Locate the cell with the specified text and output its [X, Y] center coordinate. 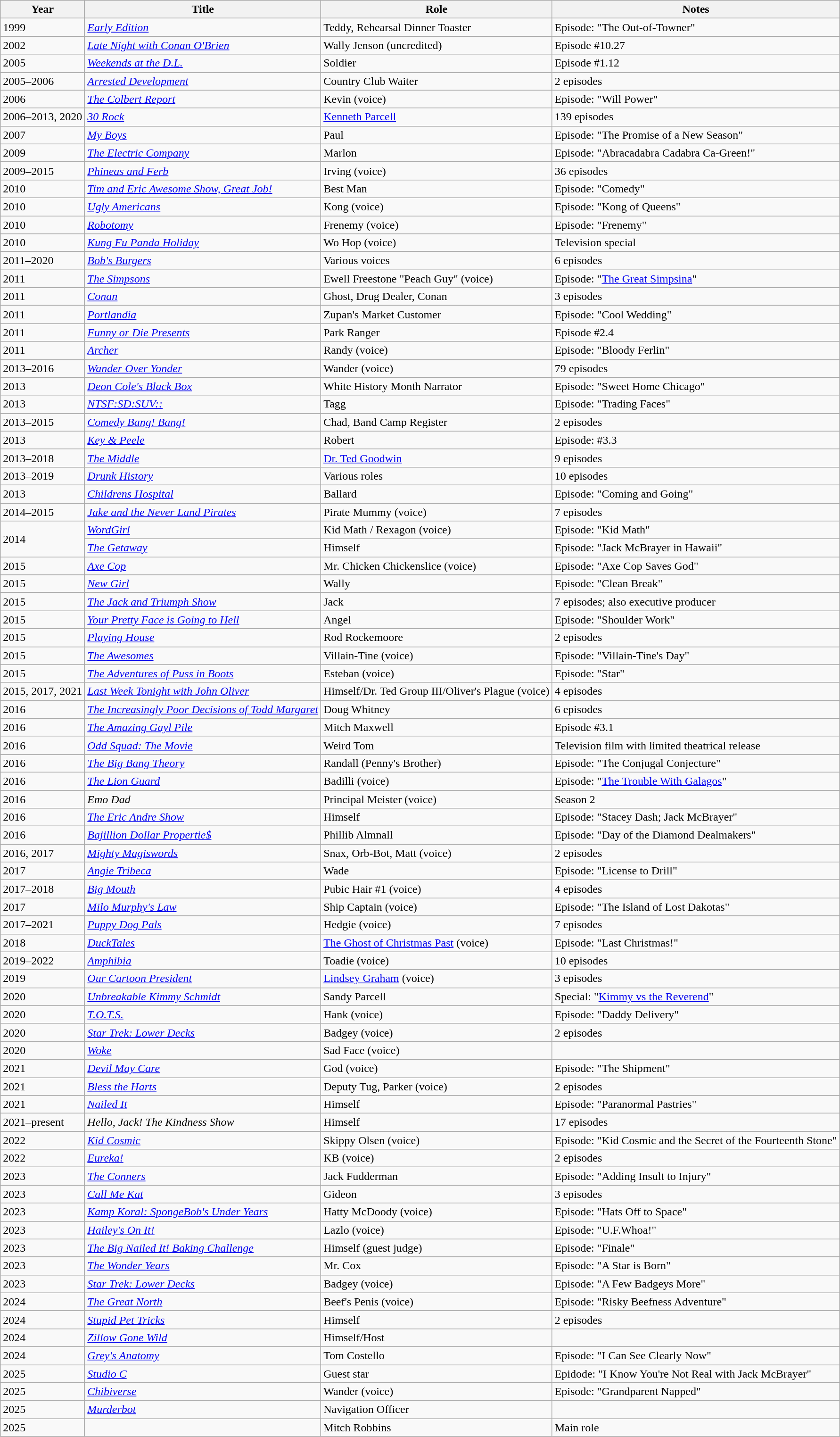
Episode: "The Island of Lost Dakotas" [696, 907]
Teddy, Rehearsal Dinner Toaster [436, 27]
Episode: "A Few Badgeys More" [696, 1284]
Esteban (voice) [436, 673]
Episode: "Day of the Diamond Dealmakers" [696, 835]
Comedy Bang! Bang! [203, 422]
Soldier [436, 63]
Our Cartoon President [203, 979]
Episode: "Stacey Dash; Jack McBrayer" [696, 817]
Bless the Harts [203, 1086]
Ship Captain (voice) [436, 907]
Episode: "Kid Cosmic and the Secret of the Fourteenth Stone" [696, 1140]
Nailed It [203, 1105]
Episode: "Sweet Home Chicago" [696, 386]
Devil May Care [203, 1068]
Episode: "Axe Cop Saves God" [696, 566]
Stupid Pet Tricks [203, 1320]
Episode: "I Can See Clearly Now" [696, 1355]
Woke [203, 1050]
Episode: "Grandparent Napped" [696, 1392]
Various roles [436, 476]
Angel [436, 620]
2009–2015 [42, 171]
Episode: "Kong of Queens" [696, 207]
Kid Math / Rexagon (voice) [436, 530]
Television film with limited theatrical release [696, 745]
Bajillion Dollar Propertie$ [203, 835]
Episode: "Risky Beefness Adventure" [696, 1302]
Episode: "The Great Simpsina" [696, 279]
Pirate Mummy (voice) [436, 512]
Episode: "Cool Wedding" [696, 315]
Episode: "Clean Break" [696, 584]
Badilli (voice) [436, 781]
Navigation Officer [436, 1410]
2007 [42, 135]
Paul [436, 135]
The Increasingly Poor Decisions of Todd Margaret [203, 709]
Jake and the Never Land Pirates [203, 512]
Drunk History [203, 476]
Pubic Hair #1 (voice) [436, 889]
The Amazing Gayl Pile [203, 727]
Angie Tribeca [203, 871]
Arrested Development [203, 81]
Chibiverse [203, 1392]
Episode: "License to Drill" [696, 871]
Conan [203, 297]
Episode: "Villain-Tine's Day" [696, 656]
Portlandia [203, 315]
Episode #10.27 [696, 45]
7 episodes; also executive producer [696, 602]
Your Pretty Face is Going to Hell [203, 620]
Zillow Gone Wild [203, 1337]
The Adventures of Puss in Boots [203, 673]
Episode: "Frenemy" [696, 225]
2013–2015 [42, 422]
2011–2020 [42, 261]
Kevin (voice) [436, 99]
Hatty McDoody (voice) [436, 1212]
2002 [42, 45]
2018 [42, 943]
The Lion Guard [203, 781]
Episode: "The Shipment" [696, 1068]
Park Ranger [436, 332]
Episode: "The Conjugal Conjecture" [696, 763]
Role [436, 9]
Kid Cosmic [203, 1140]
Rod Rockemoore [436, 638]
2013–2019 [42, 476]
17 episodes [696, 1122]
Tagg [436, 404]
2015, 2017, 2021 [42, 691]
Irving (voice) [436, 171]
The Ghost of Christmas Past (voice) [436, 943]
Mighty Magiswords [203, 853]
Murderbot [203, 1410]
Episode: "Abracadabra Cadabra Ca-Green!" [696, 153]
9 episodes [696, 458]
Episode: "Hats Off to Space" [696, 1212]
2014–2015 [42, 512]
God (voice) [436, 1068]
Episode: #3.3 [696, 440]
Studio C [203, 1374]
White History Month Narrator [436, 386]
The Big Bang Theory [203, 763]
Best Man [436, 189]
Episode: "Trading Faces" [696, 404]
Call Me Kat [203, 1194]
The Simpsons [203, 279]
Guest star [436, 1374]
2013–2016 [42, 368]
Notes [696, 9]
Randall (Penny's Brother) [436, 763]
Episode: "The Promise of a New Season" [696, 135]
Puppy Dog Pals [203, 925]
Hedgie (voice) [436, 925]
My Boys [203, 135]
Episode #3.1 [696, 727]
Episode: "Paranormal Pastries" [696, 1105]
Special: "Kimmy vs the Reverend" [696, 997]
Episode: "Will Power" [696, 99]
Himself/Host [436, 1337]
2019–2022 [42, 961]
Weekends at the D.L. [203, 63]
Mr. Chicken Chickenslice (voice) [436, 566]
Ugly Americans [203, 207]
Wally [436, 584]
The Jack and Triumph Show [203, 602]
Episode: "Adding Insult to Injury" [696, 1176]
The Awesomes [203, 656]
Playing House [203, 638]
Key & Peele [203, 440]
2014 [42, 539]
Toadie (voice) [436, 961]
Late Night with Conan O'Brien [203, 45]
Villain-Tine (voice) [436, 656]
Episode: "Coming and Going" [696, 494]
The Getaway [203, 548]
The Great North [203, 1302]
Emo Dad [203, 799]
Episode: "Shoulder Work" [696, 620]
Skippy Olsen (voice) [436, 1140]
Year [42, 9]
KB (voice) [436, 1158]
2017–2018 [42, 889]
Odd Squad: The Movie [203, 745]
Episode: "Last Christmas!" [696, 943]
Mitch Maxwell [436, 727]
Main role [696, 1428]
Funny or Die Presents [203, 332]
Jack [436, 602]
The Eric Andre Show [203, 817]
139 episodes [696, 117]
Axe Cop [203, 566]
Amphibia [203, 961]
Country Club Waiter [436, 81]
The Wonder Years [203, 1266]
Mitch Robbins [436, 1428]
Episode: "Bloody Ferlin" [696, 350]
2005 [42, 63]
Early Edition [203, 27]
Epidode: "I Know You're Not Real with Jack McBrayer" [696, 1374]
Milo Murphy's Law [203, 907]
2019 [42, 979]
Sandy Parcell [436, 997]
Ghost, Drug Dealer, Conan [436, 297]
Kong (voice) [436, 207]
Unbreakable Kimmy Schmidt [203, 997]
Robotomy [203, 225]
The Electric Company [203, 153]
Phillib Almnall [436, 835]
Kenneth Parcell [436, 117]
Wade [436, 871]
Wander Over Yonder [203, 368]
2009 [42, 153]
Phineas and Ferb [203, 171]
Ewell Freestone "Peach Guy" (voice) [436, 279]
The Middle [203, 458]
Episode: "Finale" [696, 1248]
Episode: "A Star is Born" [696, 1266]
Robert [436, 440]
New Girl [203, 584]
Episode #1.12 [696, 63]
NTSF:SD:SUV:: [203, 404]
Title [203, 9]
Wo Hop (voice) [436, 243]
2006 [42, 99]
Episode: "U.F.Whoa!" [696, 1230]
Ballard [436, 494]
Chad, Band Camp Register [436, 422]
Big Mouth [203, 889]
T.O.T.S. [203, 1014]
2016, 2017 [42, 853]
Gideon [436, 1194]
Deon Cole's Black Box [203, 386]
79 episodes [696, 368]
Snax, Orb-Bot, Matt (voice) [436, 853]
Mr. Cox [436, 1266]
Eureka! [203, 1158]
Lindsey Graham (voice) [436, 979]
Lazlo (voice) [436, 1230]
Last Week Tonight with John Oliver [203, 691]
Kung Fu Panda Holiday [203, 243]
Sad Face (voice) [436, 1050]
Himself (guest judge) [436, 1248]
Episode: "Comedy" [696, 189]
Television special [696, 243]
Dr. Ted Goodwin [436, 458]
Randy (voice) [436, 350]
2017–2021 [42, 925]
Tom Costello [436, 1355]
30 Rock [203, 117]
Archer [203, 350]
Beef's Penis (voice) [436, 1302]
Zupan's Market Customer [436, 315]
Marlon [436, 153]
Episode: "Star" [696, 673]
Wally Jenson (uncredited) [436, 45]
Himself/Dr. Ted Group III/Oliver's Plague (voice) [436, 691]
36 episodes [696, 171]
Grey's Anatomy [203, 1355]
2021–present [42, 1122]
Season 2 [696, 799]
Episode: "Kid Math" [696, 530]
Principal Meister (voice) [436, 799]
Episode: "Daddy Delivery" [696, 1014]
2006–2013, 2020 [42, 117]
Weird Tom [436, 745]
The Colbert Report [203, 99]
Deputy Tug, Parker (voice) [436, 1086]
Hailey's On It! [203, 1230]
DuckTales [203, 943]
Hello, Jack! The Kindness Show [203, 1122]
Childrens Hospital [203, 494]
Episode: "The Trouble With Galagos" [696, 781]
Episode: "Jack McBrayer in Hawaii" [696, 548]
Various voices [436, 261]
1999 [42, 27]
WordGirl [203, 530]
The Big Nailed It! Baking Challenge [203, 1248]
Episode: "The Out-of-Towner" [696, 27]
Tim and Eric Awesome Show, Great Job! [203, 189]
2005–2006 [42, 81]
The Conners [203, 1176]
Kamp Koral: SpongeBob's Under Years [203, 1212]
Doug Whitney [436, 709]
Hank (voice) [436, 1014]
Bob's Burgers [203, 261]
Jack Fudderman [436, 1176]
Frenemy (voice) [436, 225]
2013–2018 [42, 458]
Episode #2.4 [696, 332]
